Pinpoint the cell where the given text exists, returning its (X, Y) midpoint coordinate. 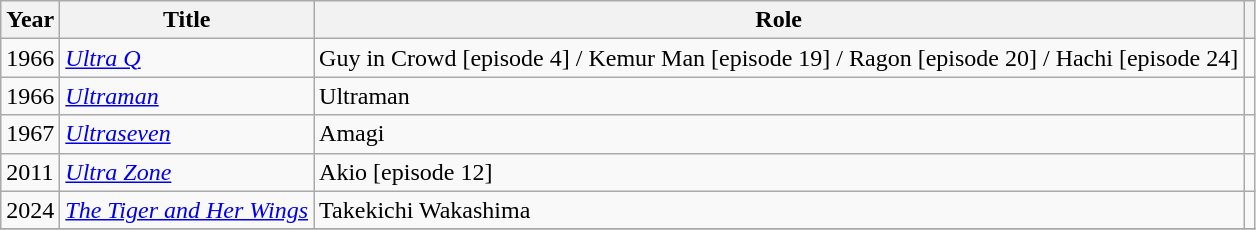
2011 (30, 172)
Ultraseven (187, 134)
2024 (30, 210)
1967 (30, 134)
Ultra Q (187, 58)
Year (30, 20)
Amagi (779, 134)
Role (779, 20)
Ultra Zone (187, 172)
Takekichi Wakashima (779, 210)
The Tiger and Her Wings (187, 210)
Guy in Crowd [episode 4] / Kemur Man [episode 19] / Ragon [episode 20] / Hachi [episode 24] (779, 58)
Title (187, 20)
Akio [episode 12] (779, 172)
